Pinpoint the cell where the given text exists, returning its [x, y] midpoint coordinate. 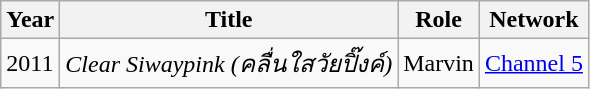
Channel 5 [534, 64]
2011 [30, 64]
Network [534, 20]
Title [229, 20]
Role [439, 20]
Year [30, 20]
Clear Siwaypink (คลื่นใสวัยปิ๊งค์) [229, 64]
Marvin [439, 64]
